Output the [X, Y] coordinate of the center of the cell containing the given text.  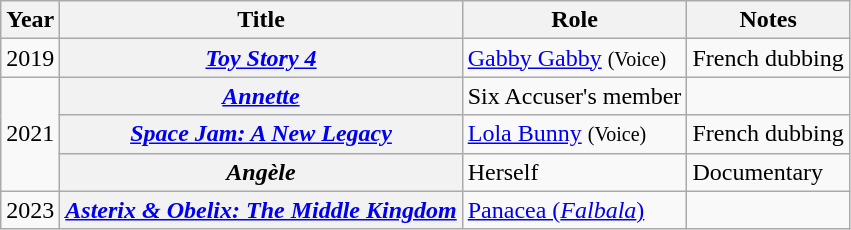
Title [261, 20]
Toy Story 4 [261, 58]
Notes [768, 20]
2021 [30, 134]
Gabby Gabby (Voice) [574, 58]
2023 [30, 210]
Angèle [261, 172]
Documentary [768, 172]
Lola Bunny (Voice) [574, 134]
Space Jam: A New Legacy [261, 134]
Annette [261, 96]
Year [30, 20]
Asterix & Obelix: The Middle Kingdom [261, 210]
Role [574, 20]
Six Accuser's member [574, 96]
Panacea (Falbala) [574, 210]
Herself [574, 172]
2019 [30, 58]
